Detect which cell encompasses the target text, then output its (x, y) center coordinate. 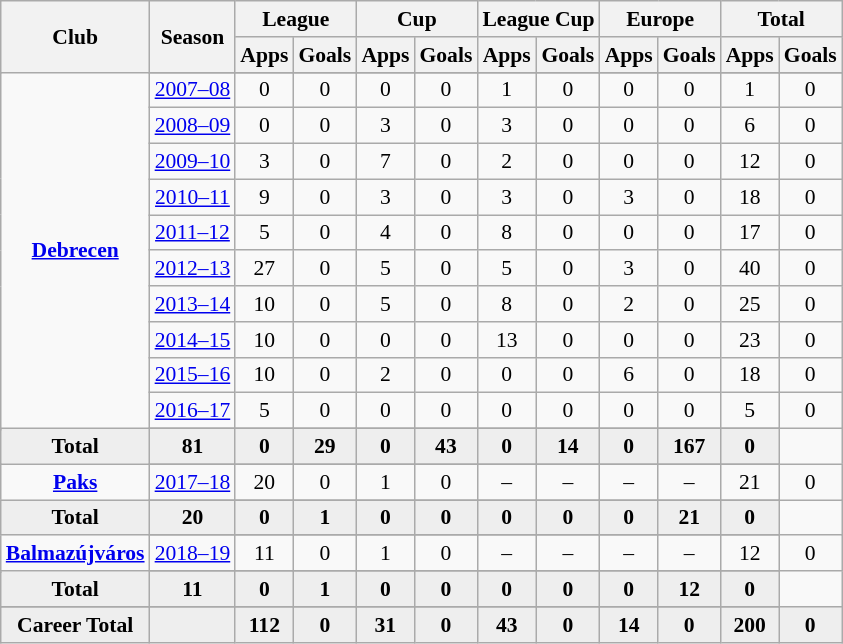
7 (385, 162)
29 (324, 447)
23 (750, 340)
Cup (416, 19)
40 (750, 269)
2012–13 (193, 269)
2010–11 (193, 197)
2016–17 (193, 411)
2014–15 (193, 340)
Debrecen (76, 250)
13 (506, 340)
31 (385, 625)
League (296, 19)
4 (385, 233)
9 (264, 197)
League Cup (538, 19)
2015–16 (193, 375)
17 (750, 233)
2017–18 (193, 482)
2013–14 (193, 304)
Club (76, 36)
25 (750, 304)
27 (264, 269)
81 (193, 447)
2011–12 (193, 233)
Europe (660, 19)
2007–08 (193, 90)
2018–19 (193, 554)
Season (193, 36)
2008–09 (193, 126)
167 (690, 447)
Paks (76, 482)
Career Total (76, 625)
2009–10 (193, 162)
112 (264, 625)
200 (750, 625)
Balmazújváros (76, 554)
